Provide the (x, y) coordinate of the cell's center where the given text is located.  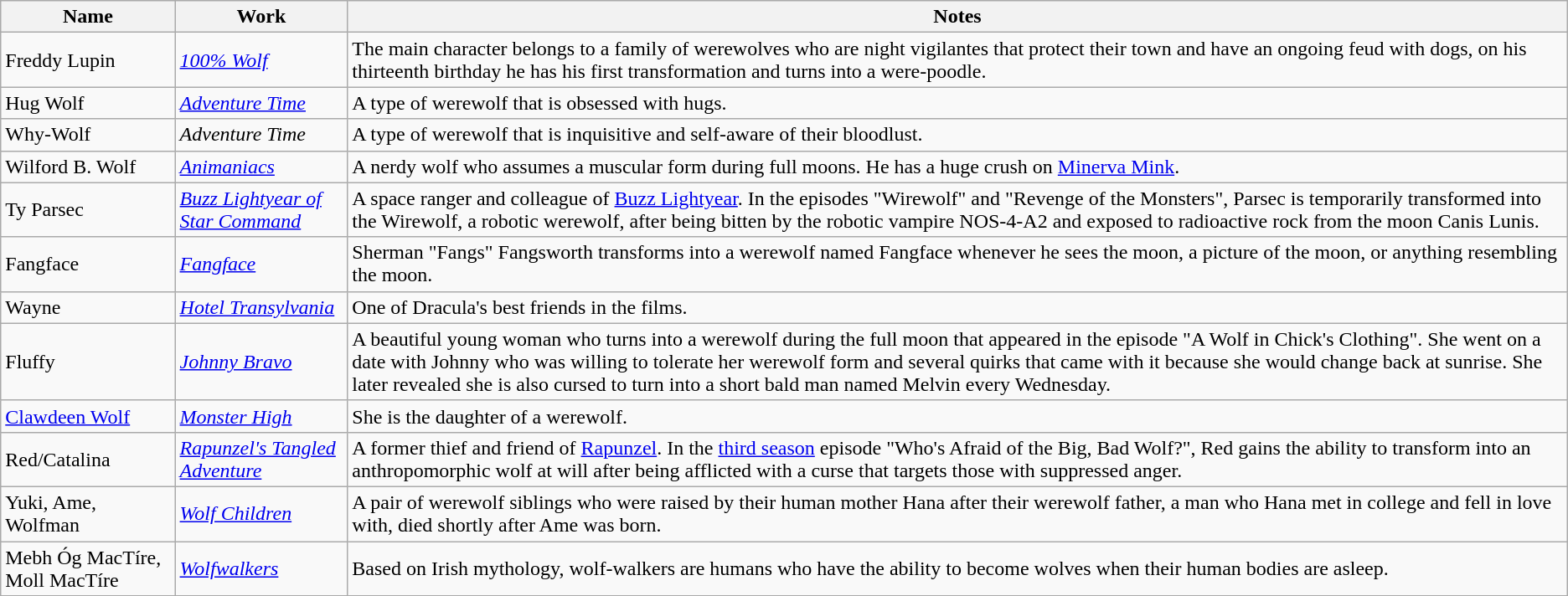
Freddy Lupin (88, 60)
Wolfwalkers (261, 568)
Monster High (261, 416)
Mebh Óg MacTíre, Moll MacTíre (88, 568)
Red/Catalina (88, 459)
Wayne (88, 307)
Why-Wolf (88, 135)
Wilford B. Wolf (88, 167)
One of Dracula's best friends in the films. (957, 307)
Name (88, 17)
Animaniacs (261, 167)
She is the daughter of a werewolf. (957, 416)
Buzz Lightyear of Star Command (261, 209)
Hug Wolf (88, 103)
Hotel Transylvania (261, 307)
Wolf Children (261, 514)
A type of werewolf that is inquisitive and self-aware of their bloodlust. (957, 135)
100% Wolf (261, 60)
Rapunzel's Tangled Adventure (261, 459)
Clawdeen Wolf (88, 416)
Based on Irish mythology, wolf-walkers are humans who have the ability to become wolves when their human bodies are asleep. (957, 568)
Fluffy (88, 362)
A nerdy wolf who assumes a muscular form during full moons. He has a huge crush on Minerva Mink. (957, 167)
Work (261, 17)
Yuki, Ame, Wolfman (88, 514)
Notes (957, 17)
Johnny Bravo (261, 362)
A type of werewolf that is obsessed with hugs. (957, 103)
Ty Parsec (88, 209)
